From the cell containing the given text, extract its center point as [x, y] coordinate. 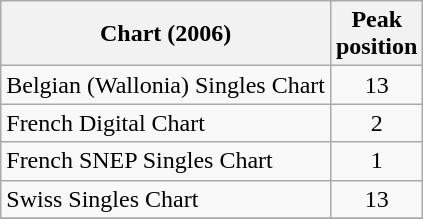
Chart (2006) [166, 34]
Belgian (Wallonia) Singles Chart [166, 85]
2 [376, 123]
1 [376, 161]
French Digital Chart [166, 123]
Peakposition [376, 34]
Swiss Singles Chart [166, 199]
French SNEP Singles Chart [166, 161]
